Capture the cell that displays the provided text and extract its (X, Y) central coordinate. 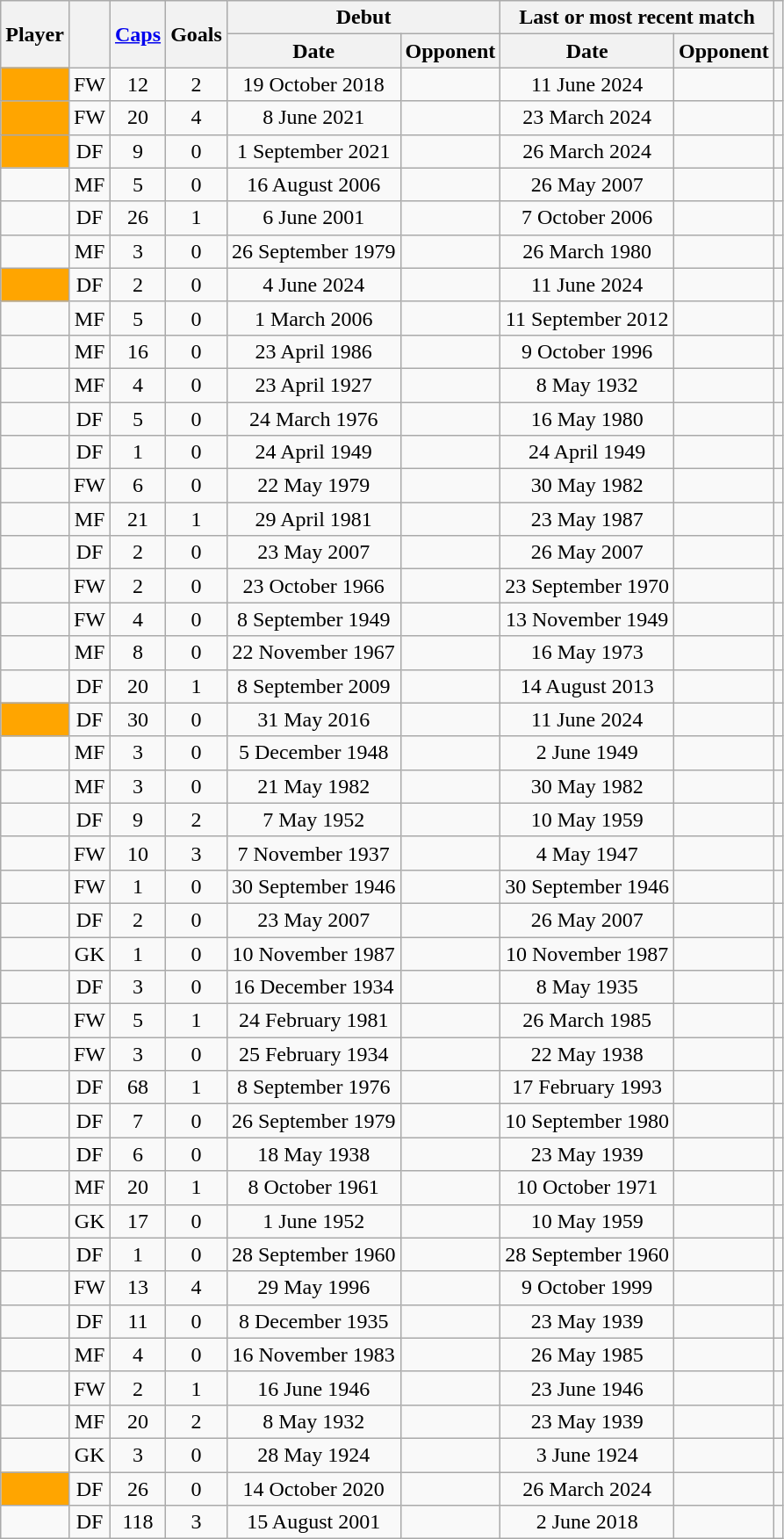
10 September 1980 (587, 1121)
23 April 1986 (313, 351)
16 May 1973 (587, 653)
26 May 1985 (587, 1355)
7 November 1937 (313, 853)
Goals (197, 34)
29 May 1996 (313, 1288)
2 June 2018 (587, 1522)
4 May 1947 (587, 853)
7 October 2006 (587, 218)
22 May 1979 (313, 486)
16 December 1934 (313, 987)
11 September 2012 (587, 318)
13 (139, 1288)
1 March 2006 (313, 318)
8 June 2021 (313, 118)
23 May 1987 (587, 519)
21 May 1982 (313, 786)
6 June 2001 (313, 218)
31 May 2016 (313, 719)
1 June 1952 (313, 1221)
8 May 1935 (587, 987)
18 May 1938 (313, 1154)
13 November 1949 (587, 619)
17 February 1993 (587, 1087)
1 September 2021 (313, 151)
24 February 1981 (313, 1021)
16 November 1983 (313, 1355)
Last or most recent match (637, 18)
26 March 1985 (587, 1021)
8 December 1935 (313, 1321)
8 (139, 653)
8 September 2009 (313, 686)
16 May 1980 (587, 419)
Player (35, 34)
19 October 2018 (313, 84)
8 October 1961 (313, 1188)
4 June 2024 (313, 285)
12 (139, 84)
3 June 1924 (587, 1455)
16 June 1946 (313, 1388)
23 March 2024 (587, 118)
8 September 1949 (313, 619)
Caps (139, 34)
Debut (363, 18)
16 (139, 351)
17 (139, 1221)
7 May 1952 (313, 820)
7 (139, 1121)
28 May 1924 (313, 1455)
10 October 1971 (587, 1188)
9 October 1996 (587, 351)
10 (139, 853)
22 May 1938 (587, 1054)
8 September 1976 (313, 1087)
11 (139, 1321)
24 March 1976 (313, 419)
118 (139, 1522)
5 December 1948 (313, 753)
23 September 1970 (587, 586)
16 August 2006 (313, 184)
23 June 1946 (587, 1388)
26 March 1980 (587, 251)
2 June 1949 (587, 753)
29 April 1981 (313, 519)
25 February 1934 (313, 1054)
23 October 1966 (313, 586)
9 October 1999 (587, 1288)
68 (139, 1087)
23 April 1927 (313, 385)
15 August 2001 (313, 1522)
21 (139, 519)
14 October 2020 (313, 1489)
30 (139, 719)
22 November 1967 (313, 653)
14 August 2013 (587, 686)
